Provide the [X, Y] coordinate of the cell's center where the given text is located.  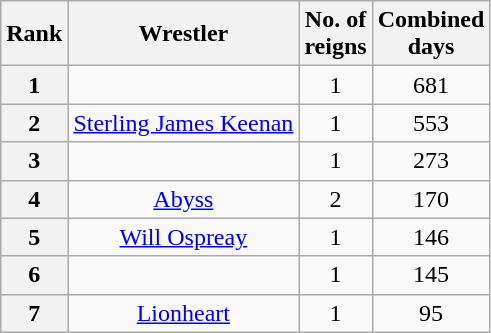
3 [34, 161]
Abyss [184, 199]
7 [34, 313]
Combineddays [431, 34]
553 [431, 123]
No. ofreigns [336, 34]
Lionheart [184, 313]
170 [431, 199]
273 [431, 161]
Rank [34, 34]
4 [34, 199]
681 [431, 85]
145 [431, 275]
Wrestler [184, 34]
Sterling James Keenan [184, 123]
Will Ospreay [184, 237]
95 [431, 313]
6 [34, 275]
5 [34, 237]
146 [431, 237]
